Capture the cell that displays the provided text and extract its [x, y] central coordinate. 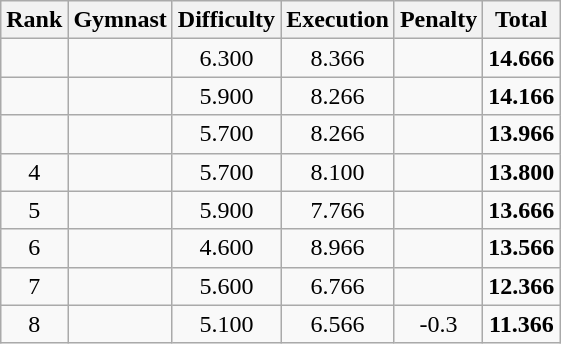
8.100 [338, 172]
-0.3 [438, 324]
7 [34, 286]
6.766 [338, 286]
13.966 [522, 134]
11.366 [522, 324]
Penalty [438, 20]
13.666 [522, 210]
12.366 [522, 286]
7.766 [338, 210]
13.800 [522, 172]
14.166 [522, 96]
Execution [338, 20]
6 [34, 248]
Difficulty [226, 20]
14.666 [522, 58]
Rank [34, 20]
8.966 [338, 248]
13.566 [522, 248]
5.600 [226, 286]
Total [522, 20]
Gymnast [120, 20]
6.300 [226, 58]
4.600 [226, 248]
5 [34, 210]
4 [34, 172]
8.366 [338, 58]
5.100 [226, 324]
8 [34, 324]
6.566 [338, 324]
